Capture the cell that displays the provided text and extract its [X, Y] central coordinate. 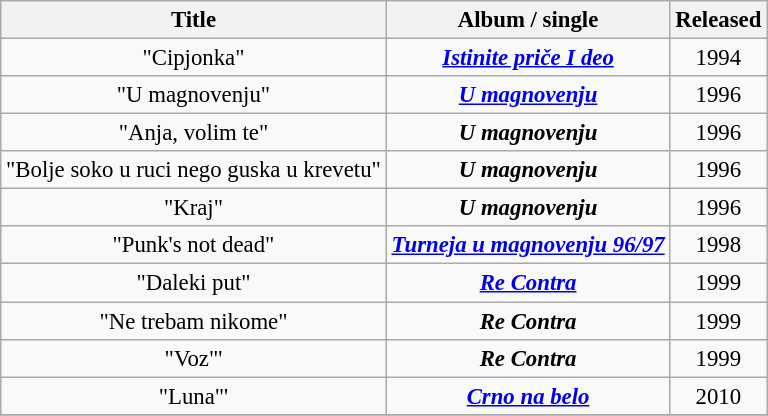
"Luna"' [194, 396]
"Voz"' [194, 358]
1994 [718, 58]
Title [194, 20]
"Cipjonka" [194, 58]
"Punk's not dead" [194, 245]
Istinite priče I deo [528, 58]
"Daleki put" [194, 283]
Album / single [528, 20]
Crno na belo [528, 396]
"Bolje soko u ruci nego guska u krevetu" [194, 170]
"Kraj" [194, 208]
Turneja u magnovenju 96/97 [528, 245]
2010 [718, 396]
"U magnovenju" [194, 95]
1998 [718, 245]
"Ne trebam nikome" [194, 321]
Released [718, 20]
"Anja, volim te" [194, 133]
